Scan for the cell matching the given text and deliver its [X, Y] coordinate at center. 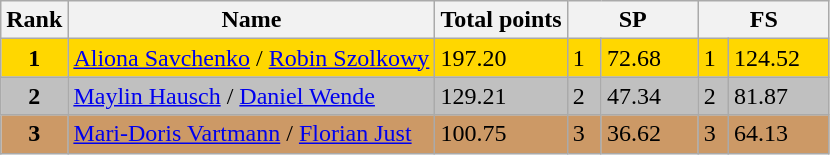
72.68 [650, 58]
Total points [501, 20]
FS [764, 20]
129.21 [501, 96]
SP [632, 20]
81.87 [778, 96]
47.34 [650, 96]
197.20 [501, 58]
124.52 [778, 58]
Aliona Savchenko / Robin Szolkowy [252, 58]
64.13 [778, 134]
Mari-Doris Vartmann / Florian Just [252, 134]
100.75 [501, 134]
Maylin Hausch / Daniel Wende [252, 96]
Rank [34, 20]
Name [252, 20]
36.62 [650, 134]
